Provide the (X, Y) coordinate of the cell's center where the given text is located.  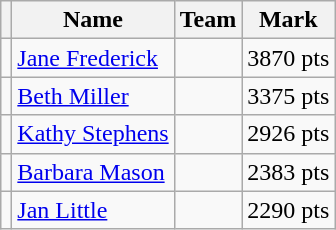
2926 pts (288, 134)
Barbara Mason (93, 172)
Mark (288, 20)
Jane Frederick (93, 58)
Beth Miller (93, 96)
3870 pts (288, 58)
2383 pts (288, 172)
Name (93, 20)
3375 pts (288, 96)
Kathy Stephens (93, 134)
Jan Little (93, 210)
2290 pts (288, 210)
Team (208, 20)
